Provide the (X, Y) coordinate of the cell's center where the given text is located.  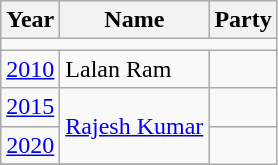
2010 (30, 69)
2015 (30, 107)
Lalan Ram (134, 69)
Rajesh Kumar (134, 126)
Party (243, 20)
2020 (30, 145)
Name (134, 20)
Year (30, 20)
